Locate the cell with the specified text and output its [x, y] center coordinate. 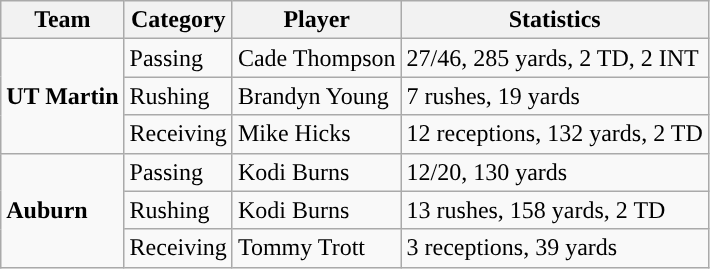
7 rushes, 19 yards [554, 96]
27/46, 285 yards, 2 TD, 2 INT [554, 58]
12 receptions, 132 yards, 2 TD [554, 134]
Player [316, 20]
Auburn [62, 210]
3 receptions, 39 yards [554, 248]
Team [62, 20]
Category [178, 20]
Tommy Trott [316, 248]
Statistics [554, 20]
Brandyn Young [316, 96]
UT Martin [62, 96]
Cade Thompson [316, 58]
13 rushes, 158 yards, 2 TD [554, 210]
Mike Hicks [316, 134]
12/20, 130 yards [554, 172]
